Pinpoint the cell where the given text exists, returning its [x, y] midpoint coordinate. 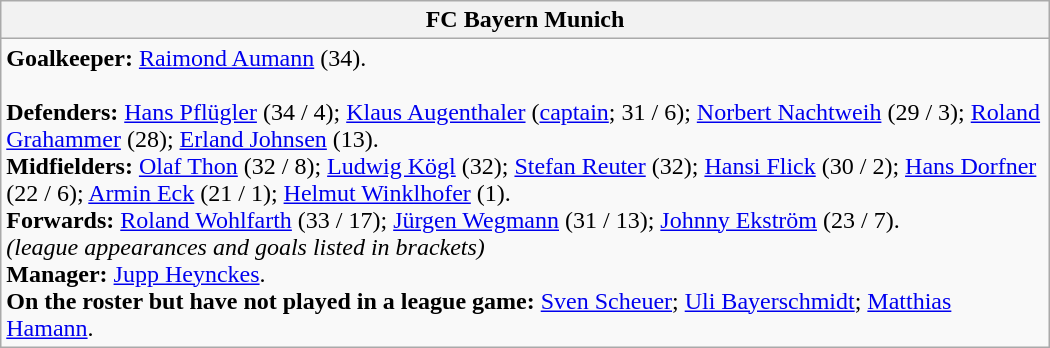
FC Bayern Munich [525, 20]
